Pinpoint the cell where the given text exists, returning its (X, Y) midpoint coordinate. 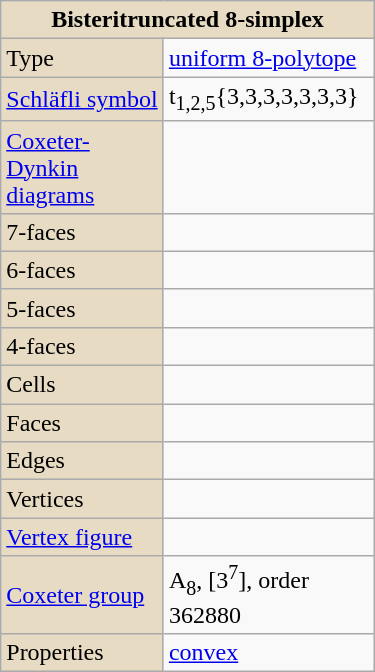
t1,2,5{3,3,3,3,3,3,3} (268, 99)
Schläfli symbol (82, 99)
Vertex figure (82, 537)
Coxeter-Dynkin diagrams (82, 167)
Coxeter group (82, 595)
Faces (82, 423)
Vertices (82, 499)
convex (268, 653)
uniform 8-polytope (268, 58)
7-faces (82, 232)
Edges (82, 461)
Cells (82, 385)
Properties (82, 653)
Bisteritruncated 8-simplex (188, 20)
Type (82, 58)
4-faces (82, 346)
5-faces (82, 308)
A8, [37], order 362880 (268, 595)
6-faces (82, 270)
